Scan for the cell matching the given text and deliver its [X, Y] coordinate at center. 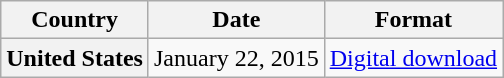
United States [75, 58]
Country [75, 20]
Format [413, 20]
Digital download [413, 58]
Date [236, 20]
January 22, 2015 [236, 58]
